For the text-containing cell, return its midpoint in (X, Y) coordinate format. 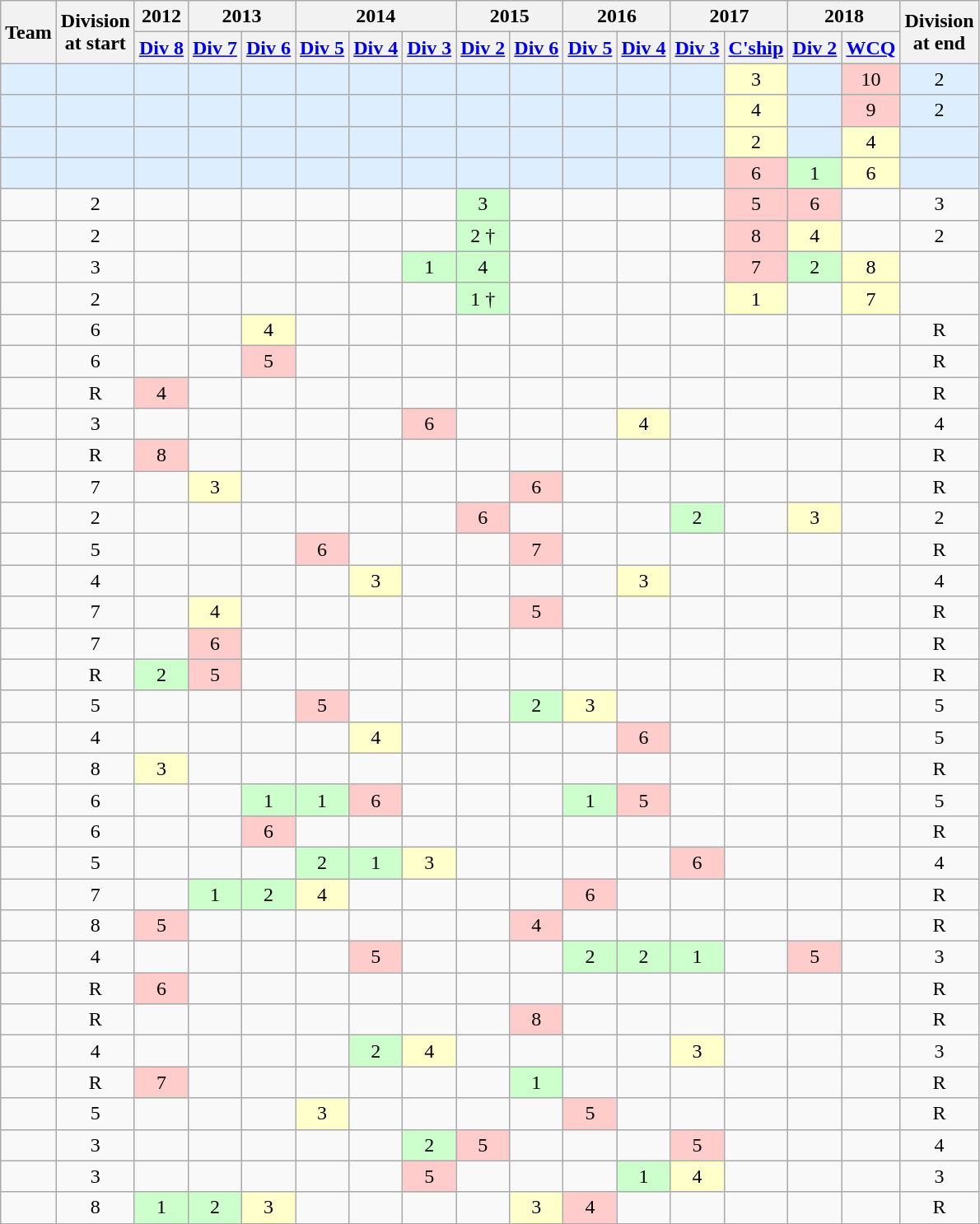
10 (871, 79)
2016 (617, 16)
Divisionat end (939, 32)
2012 (161, 16)
9 (871, 110)
C'ship (756, 48)
2017 (730, 16)
Div 7 (214, 48)
2018 (844, 16)
Team (29, 32)
Divisionat start (96, 32)
Div 8 (161, 48)
1 † (483, 298)
2013 (241, 16)
WCQ (871, 48)
2014 (376, 16)
2015 (510, 16)
2 † (483, 236)
